Return the (X, Y) coordinate for the center point of the cell that contains the specified text.  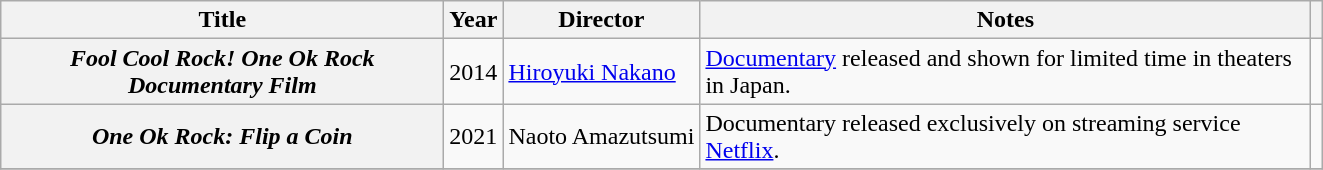
Year (474, 20)
One Ok Rock: Flip a Coin (222, 136)
Hiroyuki Nakano (602, 72)
2021 (474, 136)
Fool Cool Rock! One Ok Rock Documentary Film (222, 72)
Notes (1006, 20)
Director (602, 20)
Documentary released exclusively on streaming service Netflix. (1006, 136)
2014 (474, 72)
Title (222, 20)
Documentary released and shown for limited time in theaters in Japan. (1006, 72)
Naoto Amazutsumi (602, 136)
